Scan for the cell matching the given text and deliver its (x, y) coordinate at center. 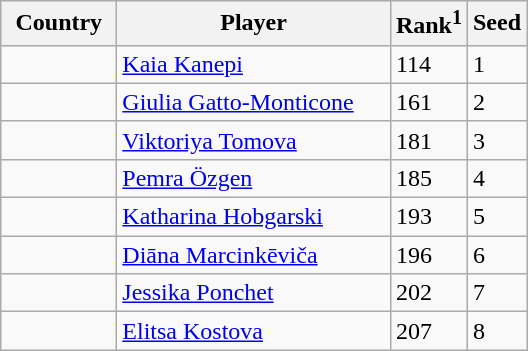
202 (428, 293)
3 (496, 140)
6 (496, 255)
207 (428, 331)
Jessika Ponchet (254, 293)
Country (59, 24)
Diāna Marcinkēviča (254, 255)
1 (496, 64)
161 (428, 102)
114 (428, 64)
8 (496, 331)
2 (496, 102)
7 (496, 293)
185 (428, 178)
Elitsa Kostova (254, 331)
Kaia Kanepi (254, 64)
Pemra Özgen (254, 178)
Viktoriya Tomova (254, 140)
Rank1 (428, 24)
193 (428, 217)
181 (428, 140)
Player (254, 24)
Seed (496, 24)
4 (496, 178)
Giulia Gatto-Monticone (254, 102)
5 (496, 217)
Katharina Hobgarski (254, 217)
196 (428, 255)
